Return the [X, Y] coordinate for the center point of the cell that contains the specified text.  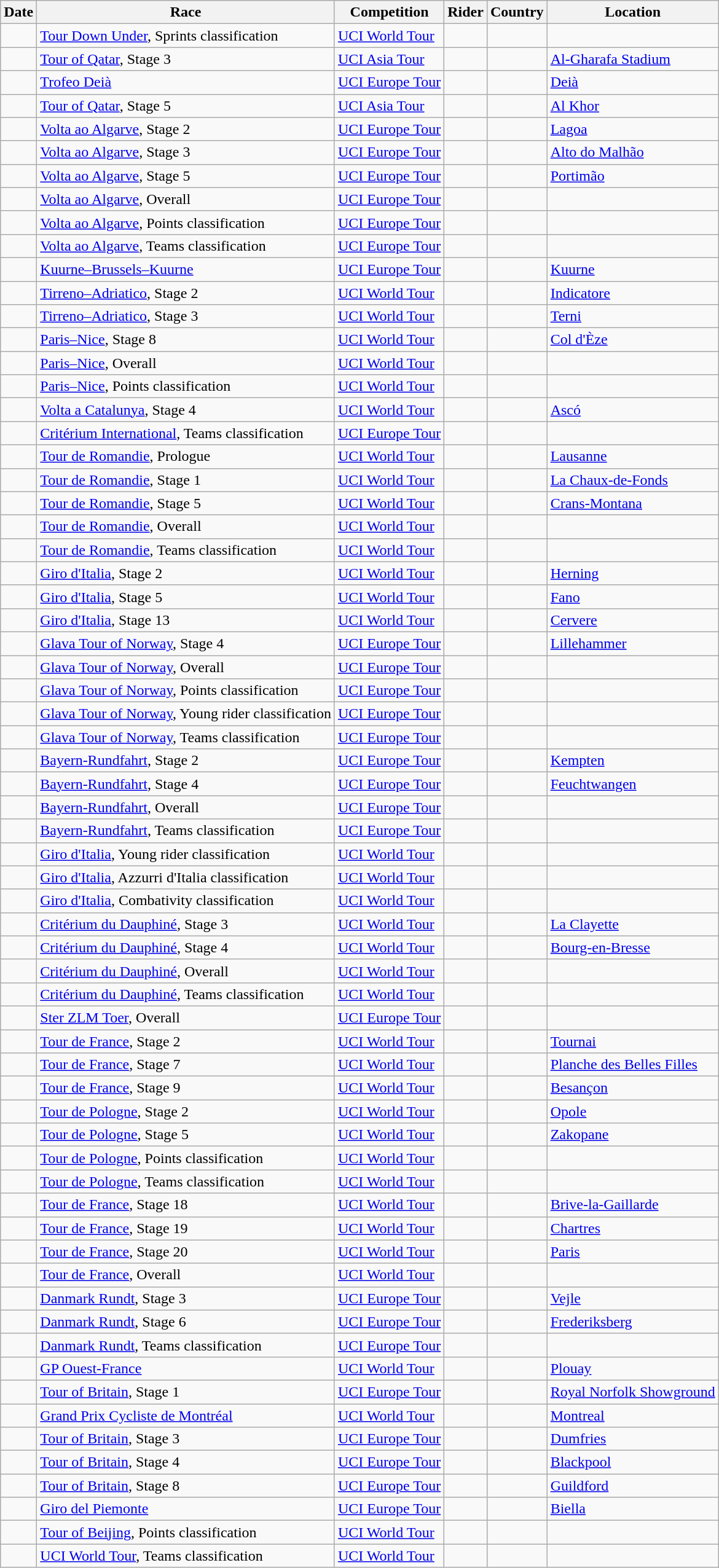
Bourg-en-Bresse [633, 947]
Kempten [633, 761]
Kuurne–Brussels–Kuurne [186, 269]
Biella [633, 1509]
Ster ZLM Toer, Overall [186, 1017]
Tour de France, Stage 9 [186, 1088]
Tour of Beijing, Points classification [186, 1532]
Fano [633, 597]
Besançon [633, 1088]
Kuurne [633, 269]
Tour de France, Stage 2 [186, 1041]
Tournai [633, 1041]
Giro d'Italia, Combativity classification [186, 901]
Planche des Belles Filles [633, 1065]
Tour Down Under, Sprints classification [186, 36]
Tour of Qatar, Stage 5 [186, 106]
Glava Tour of Norway, Teams classification [186, 737]
Tour de Romandie, Stage 5 [186, 503]
Danmark Rundt, Teams classification [186, 1345]
Tirreno–Adriatico, Stage 2 [186, 293]
GP Ouest-France [186, 1368]
Bayern-Rundfahrt, Teams classification [186, 831]
Tour de France, Stage 18 [186, 1205]
Plouay [633, 1368]
Giro del Piemonte [186, 1509]
Danmark Rundt, Stage 6 [186, 1322]
Dumfries [633, 1439]
Giro d'Italia, Stage 2 [186, 573]
Frederiksberg [633, 1322]
Tour de France, Stage 20 [186, 1252]
Giro d'Italia, Azzurri d'Italia classification [186, 877]
Royal Norfolk Showground [633, 1392]
Volta ao Algarve, Points classification [186, 222]
Volta ao Algarve, Teams classification [186, 246]
Bayern-Rundfahrt, Stage 2 [186, 761]
Glava Tour of Norway, Young rider classification [186, 714]
La Clayette [633, 924]
Al-Gharafa Stadium [633, 59]
Tour de Romandie, Prologue [186, 457]
Tour de Romandie, Teams classification [186, 550]
Tour de France, Stage 7 [186, 1065]
Paris–Nice, Points classification [186, 386]
Bayern-Rundfahrt, Stage 4 [186, 784]
Zakopane [633, 1135]
Terni [633, 316]
Blackpool [633, 1462]
Col d'Èze [633, 340]
Feuchtwangen [633, 784]
Bayern-Rundfahrt, Overall [186, 807]
Tour de Romandie, Overall [186, 527]
Alto do Malhão [633, 152]
Tour de Romandie, Stage 1 [186, 480]
Chartres [633, 1228]
Al Khor [633, 106]
Guildford [633, 1486]
Herning [633, 573]
Paris [633, 1252]
Tour de France, Overall [186, 1275]
Crans-Montana [633, 503]
Brive-la-Gaillarde [633, 1205]
Critérium du Dauphiné, Overall [186, 971]
Tour de Pologne, Points classification [186, 1158]
Glava Tour of Norway, Stage 4 [186, 643]
Lagoa [633, 129]
Opole [633, 1111]
Critérium du Dauphiné, Stage 4 [186, 947]
Tour of Britain, Stage 8 [186, 1486]
Tirreno–Adriatico, Stage 3 [186, 316]
Critérium du Dauphiné, Stage 3 [186, 924]
Tour of Britain, Stage 3 [186, 1439]
Ascó [633, 410]
Indicatore [633, 293]
Giro d'Italia, Stage 5 [186, 597]
La Chaux-de-Fonds [633, 480]
Critérium International, Teams classification [186, 433]
Portimão [633, 176]
Grand Prix Cycliste de Montréal [186, 1415]
Montreal [633, 1415]
Trofeo Deià [186, 82]
Tour of Britain, Stage 1 [186, 1392]
Lausanne [633, 457]
Critérium du Dauphiné, Teams classification [186, 994]
Giro d'Italia, Stage 13 [186, 620]
Tour de France, Stage 19 [186, 1228]
Tour of Qatar, Stage 3 [186, 59]
Giro d'Italia, Young rider classification [186, 854]
Volta ao Algarve, Overall [186, 199]
Volta ao Algarve, Stage 3 [186, 152]
Location [633, 12]
Tour de Pologne, Stage 2 [186, 1111]
Vejle [633, 1298]
Country [517, 12]
Paris–Nice, Overall [186, 363]
Tour of Britain, Stage 4 [186, 1462]
Tour de Pologne, Teams classification [186, 1182]
Glava Tour of Norway, Points classification [186, 691]
Volta ao Algarve, Stage 2 [186, 129]
Paris–Nice, Stage 8 [186, 340]
Tour de Pologne, Stage 5 [186, 1135]
Volta ao Algarve, Stage 5 [186, 176]
Danmark Rundt, Stage 3 [186, 1298]
Date [18, 12]
Race [186, 12]
Cervere [633, 620]
Glava Tour of Norway, Overall [186, 667]
Deià [633, 82]
Volta a Catalunya, Stage 4 [186, 410]
Lillehammer [633, 643]
Rider [466, 12]
Competition [389, 12]
UCI World Tour, Teams classification [186, 1556]
